Capture the cell that displays the provided text and extract its (x, y) central coordinate. 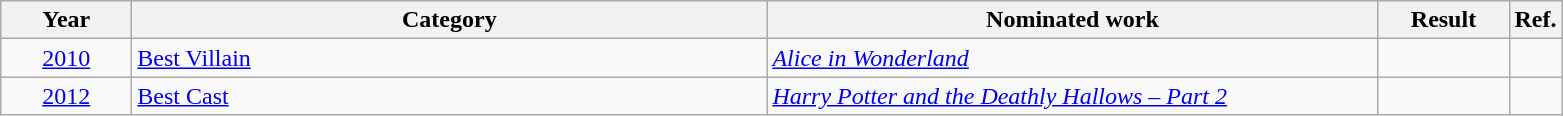
Best Villain (450, 58)
Category (450, 20)
2010 (66, 58)
2012 (66, 96)
Year (66, 20)
Harry Potter and the Deathly Hallows – Part 2 (1072, 96)
Ref. (1536, 20)
Nominated work (1072, 20)
Best Cast (450, 96)
Alice in Wonderland (1072, 58)
Result (1444, 20)
